Pinpoint the cell where the given text exists, returning its (X, Y) midpoint coordinate. 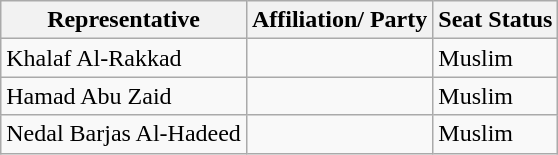
Nedal Barjas Al-Hadeed (124, 134)
Affiliation/ Party (339, 20)
Hamad Abu Zaid (124, 96)
Khalaf Al-Rakkad (124, 58)
Representative (124, 20)
Seat Status (496, 20)
